For the text-containing cell, return its midpoint in (X, Y) coordinate format. 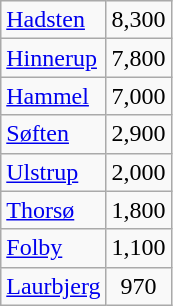
Laurbjerg (54, 286)
7,000 (138, 96)
Søften (54, 134)
Hinnerup (54, 58)
Ulstrup (54, 172)
8,300 (138, 20)
1,100 (138, 248)
970 (138, 286)
Folby (54, 248)
1,800 (138, 210)
7,800 (138, 58)
Hadsten (54, 20)
Thorsø (54, 210)
Hammel (54, 96)
2,000 (138, 172)
2,900 (138, 134)
